Provide the [X, Y] coordinate of the cell's center where the given text is located.  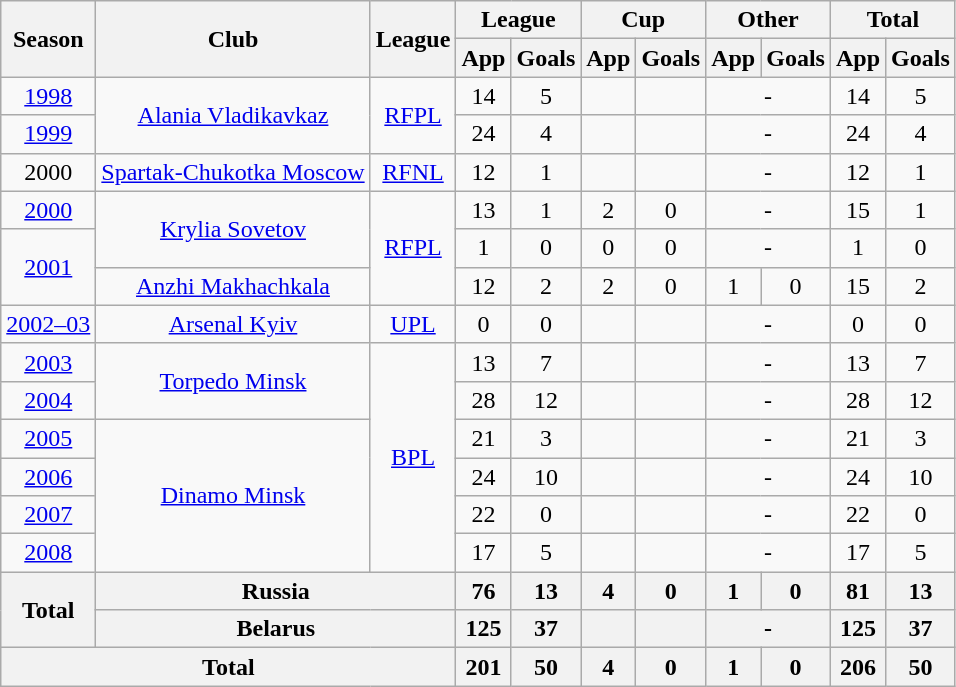
Anzhi Makhachkala [233, 286]
Torpedo Minsk [233, 381]
76 [484, 591]
1999 [48, 134]
Club [233, 39]
Belarus [276, 629]
2003 [48, 362]
Arsenal Kyiv [233, 324]
UPL [413, 324]
Season [48, 39]
Alania Vladikavkaz [233, 115]
2007 [48, 515]
1998 [48, 96]
BPL [413, 457]
Krylia Sovetov [233, 229]
2006 [48, 477]
Dinamo Minsk [233, 495]
206 [858, 667]
RFNL [413, 172]
Spartak-Chukotka Moscow [233, 172]
2002–03 [48, 324]
Cup [644, 20]
2004 [48, 400]
201 [484, 667]
2008 [48, 553]
2005 [48, 438]
2001 [48, 267]
81 [858, 591]
Russia [276, 591]
Other [768, 20]
